Extract the (X, Y) coordinate from the center of the cell holding the provided text.  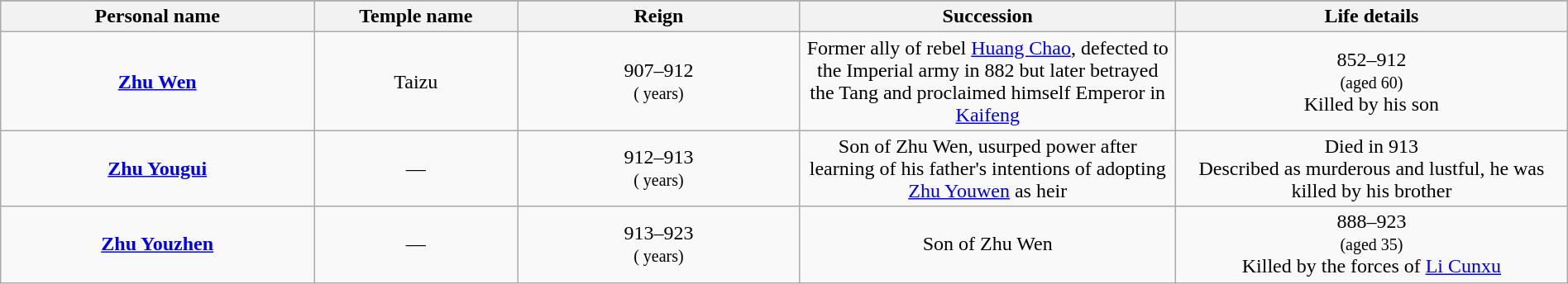
Zhu Youzhen (157, 244)
Son of Zhu Wen (987, 244)
Personal name (157, 17)
Former ally of rebel Huang Chao, defected to the Imperial army in 882 but later betrayed the Tang and proclaimed himself Emperor in Kaifeng (987, 81)
907–912( years) (658, 81)
888–923(aged 35)Killed by the forces of Li Cunxu (1372, 244)
Life details (1372, 17)
Taizu (416, 81)
913–923( years) (658, 244)
Succession (987, 17)
Reign (658, 17)
Zhu Yougui (157, 168)
852–912(aged 60)Killed by his son (1372, 81)
Son of Zhu Wen, usurped power after learning of his father's intentions of adopting Zhu Youwen as heir (987, 168)
912–913( years) (658, 168)
Died in 913Described as murderous and lustful, he was killed by his brother (1372, 168)
Zhu Wen (157, 81)
Temple name (416, 17)
